Capture the cell that displays the provided text and extract its (X, Y) central coordinate. 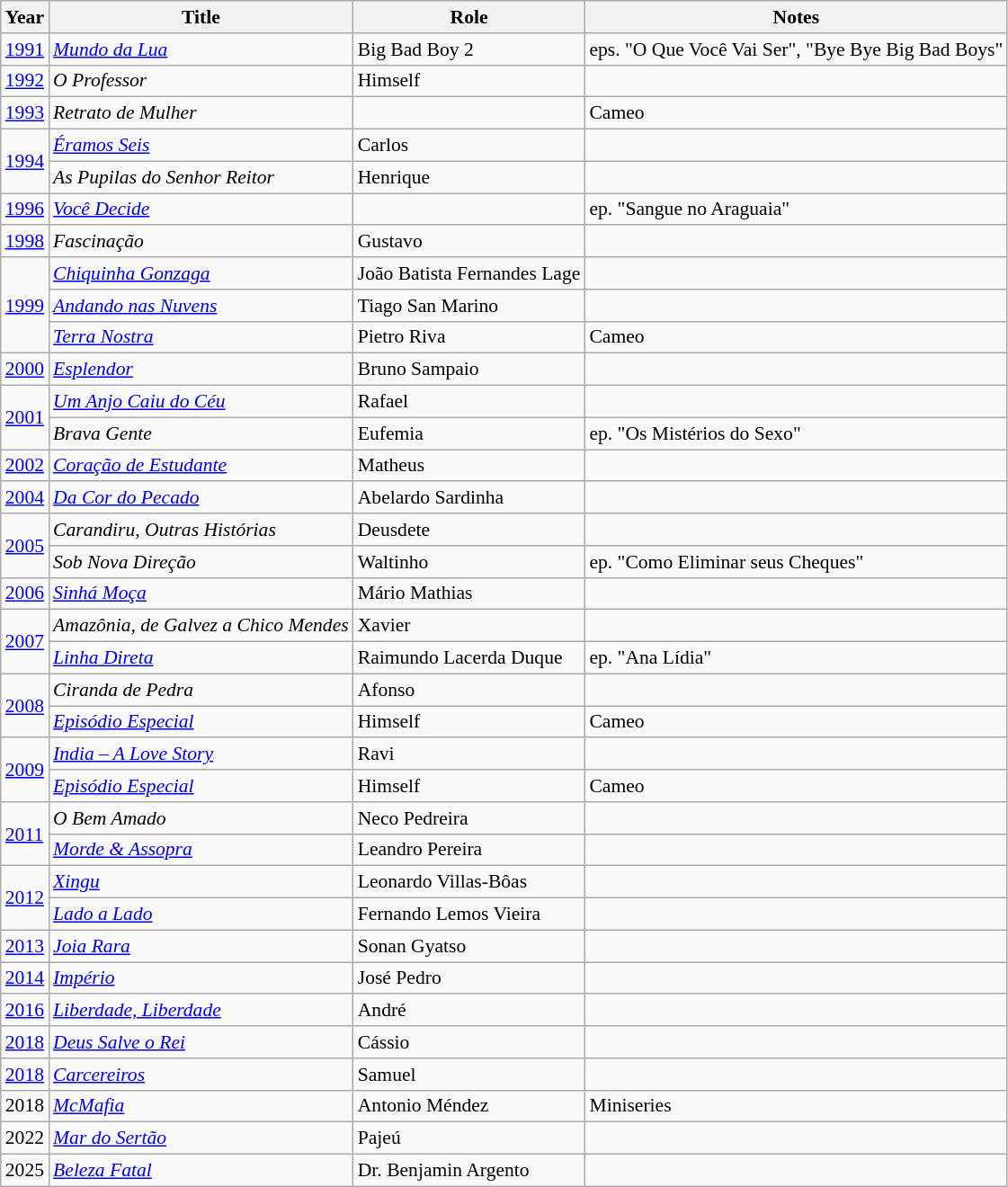
Notes (796, 17)
eps. "O Que Você Vai Ser", "Bye Bye Big Bad Boys" (796, 49)
2022 (25, 1138)
2001 (25, 417)
2016 (25, 1011)
Year (25, 17)
2012 (25, 897)
1991 (25, 49)
1993 (25, 113)
1994 (25, 162)
Raimundo Lacerda Duque (469, 658)
1999 (25, 306)
India – A Love Story (201, 754)
Leandro Pereira (469, 850)
2000 (25, 370)
Henrique (469, 177)
Mar do Sertão (201, 1138)
ep. "Ana Lídia" (796, 658)
Antonio Méndez (469, 1106)
ep. "Sangue no Araguaia" (796, 210)
Miniseries (796, 1106)
José Pedro (469, 978)
Mário Mathias (469, 593)
Role (469, 17)
2014 (25, 978)
Waltinho (469, 562)
Retrato de Mulher (201, 113)
2002 (25, 466)
Afonso (469, 690)
Andando nas Nuvens (201, 306)
Rafael (469, 402)
Você Decide (201, 210)
Cássio (469, 1042)
Éramos Seis (201, 146)
Deus Salve o Rei (201, 1042)
Deusdete (469, 530)
2008 (25, 705)
Liberdade, Liberdade (201, 1011)
Carcereiros (201, 1075)
Império (201, 978)
2005 (25, 545)
Da Cor do Pecado (201, 498)
Neco Pedreira (469, 818)
Sinhá Moça (201, 593)
Big Bad Boy 2 (469, 49)
Beleza Fatal (201, 1171)
O Professor (201, 81)
Linha Direta (201, 658)
Morde & Assopra (201, 850)
Leonardo Villas-Bôas (469, 882)
Chiquinha Gonzaga (201, 273)
Joia Rara (201, 946)
ep. "Como Eliminar seus Cheques" (796, 562)
Esplendor (201, 370)
Brava Gente (201, 433)
Bruno Sampaio (469, 370)
Gustavo (469, 242)
Sonan Gyatso (469, 946)
Samuel (469, 1075)
2009 (25, 770)
Fernando Lemos Vieira (469, 915)
2006 (25, 593)
Mundo da Lua (201, 49)
Pietro Riva (469, 337)
Xavier (469, 626)
Ciranda de Pedra (201, 690)
O Bem Amado (201, 818)
Fascinação (201, 242)
ep. "Os Mistérios do Sexo" (796, 433)
Amazônia, de Galvez a Chico Mendes (201, 626)
Ravi (469, 754)
McMafia (201, 1106)
Xingu (201, 882)
Dr. Benjamin Argento (469, 1171)
Um Anjo Caiu do Céu (201, 402)
João Batista Fernandes Lage (469, 273)
Title (201, 17)
2013 (25, 946)
As Pupilas do Senhor Reitor (201, 177)
Sob Nova Direção (201, 562)
2007 (25, 642)
1998 (25, 242)
Carandiru, Outras Histórias (201, 530)
Abelardo Sardinha (469, 498)
Pajeú (469, 1138)
Lado a Lado (201, 915)
Coração de Estudante (201, 466)
2004 (25, 498)
1992 (25, 81)
Matheus (469, 466)
Carlos (469, 146)
Terra Nostra (201, 337)
2025 (25, 1171)
2011 (25, 834)
Tiago San Marino (469, 306)
1996 (25, 210)
Eufemia (469, 433)
André (469, 1011)
